Provide the (X, Y) coordinate of the cell's center where the given text is located.  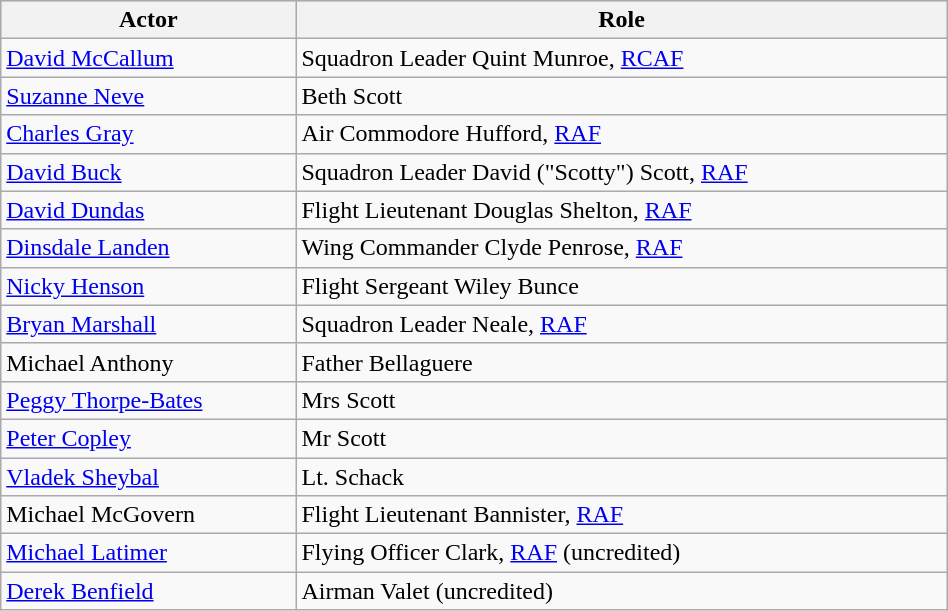
Role (622, 20)
Actor (148, 20)
Squadron Leader Quint Munroe, RCAF (622, 58)
Air Commodore Hufford, RAF (622, 134)
David McCallum (148, 58)
Wing Commander Clyde Penrose, RAF (622, 248)
Peggy Thorpe-Bates (148, 400)
David Dundas (148, 210)
Michael Latimer (148, 553)
Squadron Leader Neale, RAF (622, 324)
Lt. Schack (622, 477)
Mr Scott (622, 438)
Father Bellaguere (622, 362)
Michael Anthony (148, 362)
Dinsdale Landen (148, 248)
Nicky Henson (148, 286)
Suzanne Neve (148, 96)
Flight Lieutenant Douglas Shelton, RAF (622, 210)
Beth Scott (622, 96)
Derek Benfield (148, 591)
Flight Lieutenant Bannister, RAF (622, 515)
Airman Valet (uncredited) (622, 591)
Squadron Leader David ("Scotty") Scott, RAF (622, 172)
Flying Officer Clark, RAF (uncredited) (622, 553)
Charles Gray (148, 134)
Peter Copley (148, 438)
Michael McGovern (148, 515)
Mrs Scott (622, 400)
Vladek Sheybal (148, 477)
David Buck (148, 172)
Bryan Marshall (148, 324)
Flight Sergeant Wiley Bunce (622, 286)
